Extract the [X, Y] coordinate from the center of the cell holding the provided text.  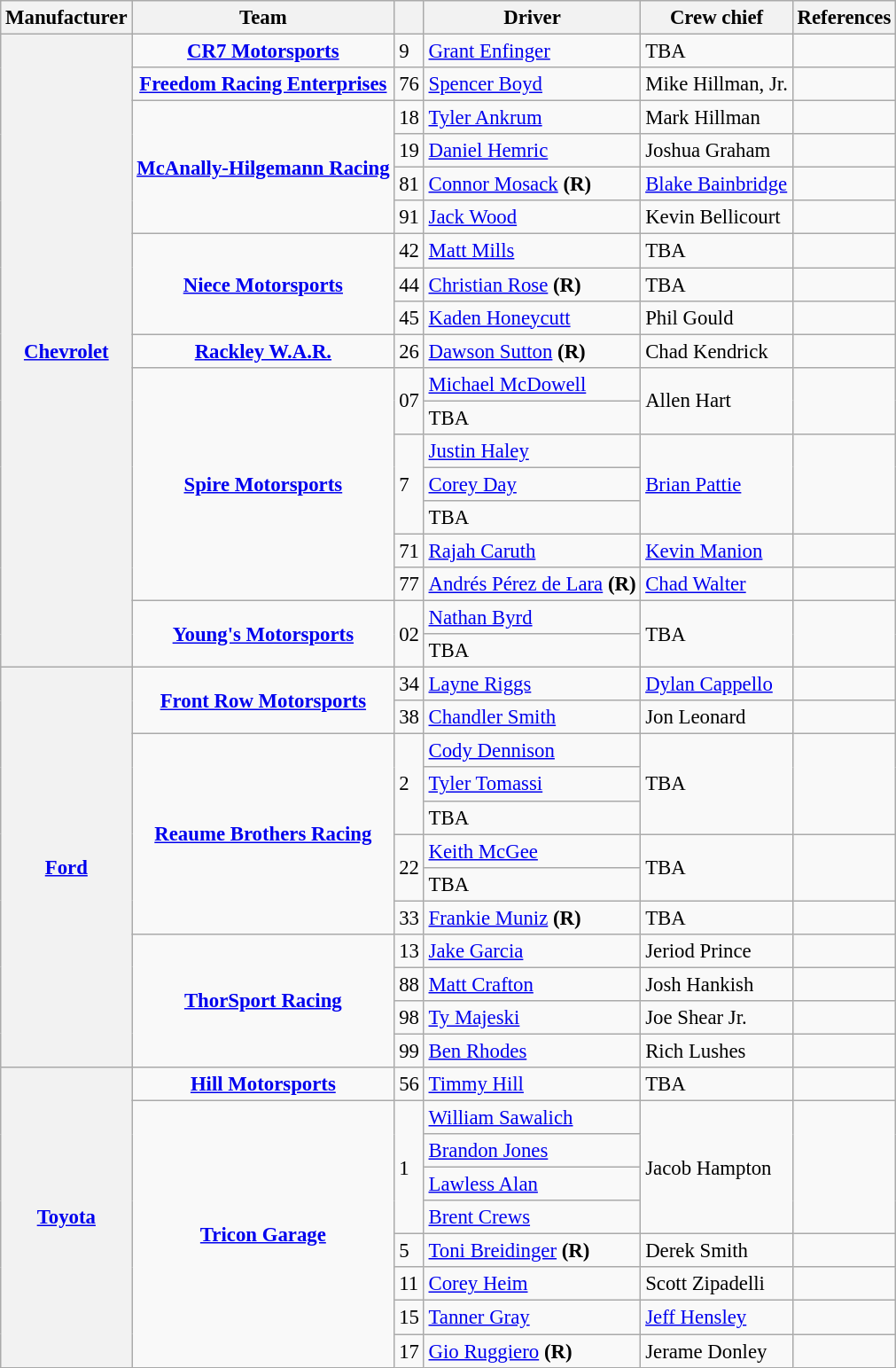
Jeff Hensley [716, 1317]
McAnally-Hilgemann Racing [263, 168]
45 [409, 317]
Cody Dennison [532, 751]
Jake Garcia [532, 951]
Ford [66, 867]
Ben Rhodes [532, 1051]
Rajah Caruth [532, 551]
William Sawalich [532, 1118]
22 [409, 867]
Scott Zipadelli [716, 1285]
Team [263, 18]
Jerame Donley [716, 1351]
Rich Lushes [716, 1051]
Chad Walter [716, 584]
34 [409, 684]
Kevin Manion [716, 551]
Christian Rose (R) [532, 285]
Mark Hillman [716, 118]
Driver [532, 18]
Frankie Muniz (R) [532, 918]
15 [409, 1317]
Derek Smith [716, 1251]
17 [409, 1351]
Justin Haley [532, 451]
1 [409, 1168]
Niece Motorsports [263, 284]
Tyler Ankrum [532, 118]
Spire Motorsports [263, 484]
Grant Enfinger [532, 51]
38 [409, 717]
Hill Motorsports [263, 1084]
Tyler Tomassi [532, 785]
Daniel Hemric [532, 151]
Toni Breidinger (R) [532, 1251]
Corey Heim [532, 1285]
42 [409, 251]
Allen Hart [716, 401]
Nathan Byrd [532, 618]
Joe Shear Jr. [716, 1018]
Manufacturer [66, 18]
Michael McDowell [532, 384]
Toyota [66, 1217]
Tanner Gray [532, 1317]
71 [409, 551]
11 [409, 1285]
Matt Crafton [532, 984]
Kaden Honeycutt [532, 317]
91 [409, 217]
7 [409, 484]
Dawson Sutton (R) [532, 351]
Keith McGee [532, 851]
Corey Day [532, 484]
Lawless Alan [532, 1184]
Freedom Racing Enterprises [263, 84]
Brent Crews [532, 1217]
ThorSport Racing [263, 1001]
Front Row Motorsports [263, 700]
Rackley W.A.R. [263, 351]
Phil Gould [716, 317]
Timmy Hill [532, 1084]
Jon Leonard [716, 717]
44 [409, 285]
07 [409, 401]
9 [409, 51]
Jack Wood [532, 217]
Connor Mosack (R) [532, 184]
Ty Majeski [532, 1018]
Andrés Pérez de Lara (R) [532, 584]
Tricon Garage [263, 1234]
Joshua Graham [716, 151]
Young's Motorsports [263, 635]
Layne Riggs [532, 684]
Jeriod Prince [716, 951]
18 [409, 118]
Kevin Bellicourt [716, 217]
Matt Mills [532, 251]
Chandler Smith [532, 717]
88 [409, 984]
References [844, 18]
Jacob Hampton [716, 1168]
CR7 Motorsports [263, 51]
26 [409, 351]
2 [409, 784]
Brandon Jones [532, 1151]
56 [409, 1084]
Brian Pattie [716, 484]
Crew chief [716, 18]
Gio Ruggiero (R) [532, 1351]
13 [409, 951]
Josh Hankish [716, 984]
98 [409, 1018]
Chevrolet [66, 351]
02 [409, 635]
Spencer Boyd [532, 84]
5 [409, 1251]
77 [409, 584]
81 [409, 184]
Blake Bainbridge [716, 184]
99 [409, 1051]
76 [409, 84]
33 [409, 918]
Dylan Cappello [716, 684]
Mike Hillman, Jr. [716, 84]
Reaume Brothers Racing [263, 834]
19 [409, 151]
Chad Kendrick [716, 351]
